For the text-containing cell, return its midpoint in [x, y] coordinate format. 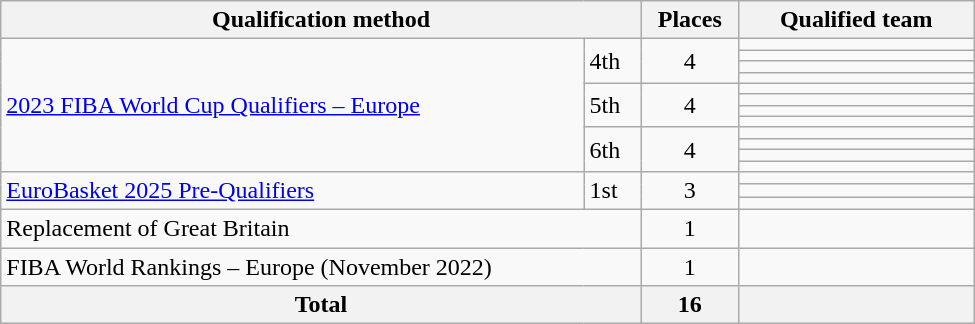
16 [690, 305]
5th [612, 105]
FIBA World Rankings – Europe (November 2022) [322, 267]
EuroBasket 2025 Pre-Qualifiers [292, 191]
Places [690, 20]
1st [612, 191]
Qualification method [322, 20]
6th [612, 149]
Qualified team [856, 20]
2023 FIBA World Cup Qualifiers – Europe [292, 106]
Replacement of Great Britain [322, 229]
Total [322, 305]
3 [690, 191]
4th [612, 61]
